Return the [X, Y] coordinate for the center point of the cell that contains the specified text.  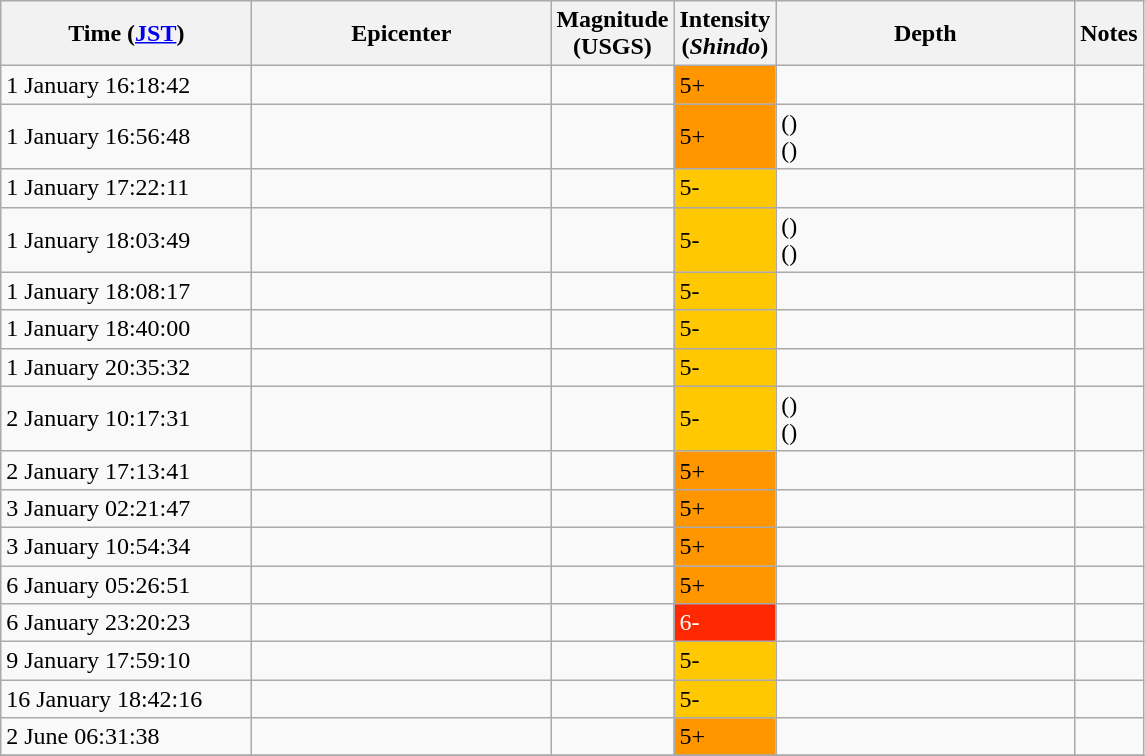
2 January 10:17:31 [126, 418]
6- [725, 623]
Notes [1109, 34]
3 January 10:54:34 [126, 546]
Epicenter [402, 34]
2 June 06:31:38 [126, 737]
6 January 05:26:51 [126, 585]
1 January 18:40:00 [126, 329]
1 January 20:35:32 [126, 367]
Depth [926, 34]
1 January 16:56:48 [126, 136]
Time (JST) [126, 34]
1 January 18:08:17 [126, 291]
9 January 17:59:10 [126, 661]
1 January 18:03:49 [126, 240]
2 January 17:13:41 [126, 470]
Intensity(Shindo) [725, 34]
1 January 17:22:11 [126, 188]
Magnitude(USGS) [612, 34]
6 January 23:20:23 [126, 623]
16 January 18:42:16 [126, 699]
3 January 02:21:47 [126, 508]
1 January 16:18:42 [126, 85]
